Extract the [X, Y] coordinate from the center of the cell holding the provided text.  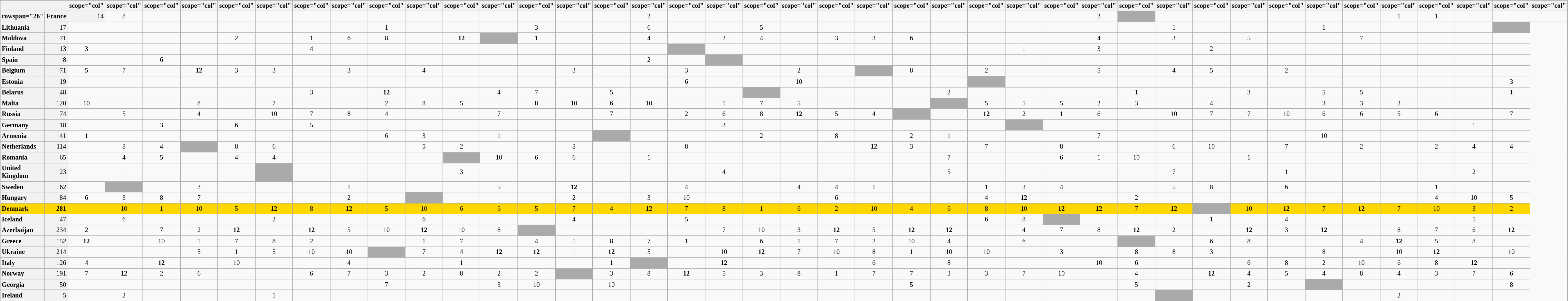
120 [56, 103]
Estonia [23, 82]
Moldova [23, 38]
126 [56, 263]
174 [56, 114]
17 [56, 27]
Ukraine [23, 252]
Germany [23, 125]
Lithuania [23, 27]
Sweden [23, 187]
Netherlands [23, 147]
Greece [23, 241]
234 [56, 230]
62 [56, 187]
13 [56, 49]
281 [56, 209]
18 [56, 125]
Ireland [23, 295]
Denmark [23, 209]
152 [56, 241]
Russia [23, 114]
Georgia [23, 285]
48 [56, 92]
Norway [23, 274]
47 [56, 219]
19 [56, 82]
214 [56, 252]
Finland [23, 49]
rowspan="26" [23, 16]
Armenia [23, 136]
Belarus [23, 92]
France [56, 16]
Hungary [23, 198]
Romania [23, 158]
United Kingdom [23, 172]
Azerbaijan [23, 230]
14 [86, 16]
Belgium [23, 71]
114 [56, 147]
Spain [23, 60]
Iceland [23, 219]
84 [56, 198]
50 [56, 285]
41 [56, 136]
23 [56, 172]
Malta [23, 103]
191 [56, 274]
65 [56, 158]
Italy [23, 263]
